Extract the [X, Y] coordinate from the center of the cell holding the provided text.  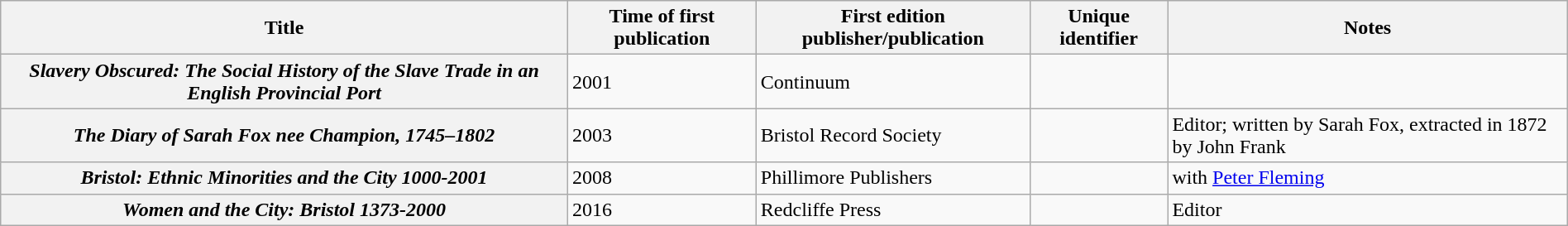
First edition publisher/publication [893, 28]
2003 [662, 136]
Redcliffe Press [893, 209]
Title [284, 28]
Slavery Obscured: The Social History of the Slave Trade in an English Provincial Port [284, 81]
Bristol: Ethnic Minorities and the City 1000-2001 [284, 178]
Editor [1368, 209]
Unique identifier [1098, 28]
Notes [1368, 28]
Phillimore Publishers [893, 178]
Time of first publication [662, 28]
with Peter Fleming [1368, 178]
2008 [662, 178]
Editor; written by Sarah Fox, extracted in 1872 by John Frank [1368, 136]
2016 [662, 209]
Women and the City: Bristol 1373-2000 [284, 209]
The Diary of Sarah Fox nee Champion, 1745–1802 [284, 136]
Bristol Record Society [893, 136]
Continuum [893, 81]
2001 [662, 81]
